Return the (X, Y) coordinate for the center point of the cell that contains the specified text.  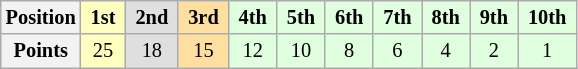
4th (253, 17)
Position (41, 17)
8 (349, 51)
3rd (203, 17)
12 (253, 51)
7th (397, 17)
4 (446, 51)
6 (397, 51)
5th (301, 17)
10 (301, 51)
2nd (152, 17)
Points (41, 51)
2 (494, 51)
18 (152, 51)
8th (446, 17)
25 (104, 51)
15 (203, 51)
10th (547, 17)
9th (494, 17)
1st (104, 17)
6th (349, 17)
1 (547, 51)
